Return the [x, y] coordinate for the center point of the cell that contains the specified text.  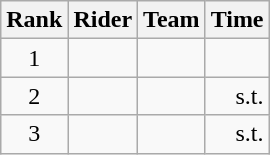
Time [237, 20]
3 [34, 134]
Rider [103, 20]
1 [34, 58]
2 [34, 96]
Rank [34, 20]
Team [172, 20]
